From the cell containing the given text, extract its center point as (x, y) coordinate. 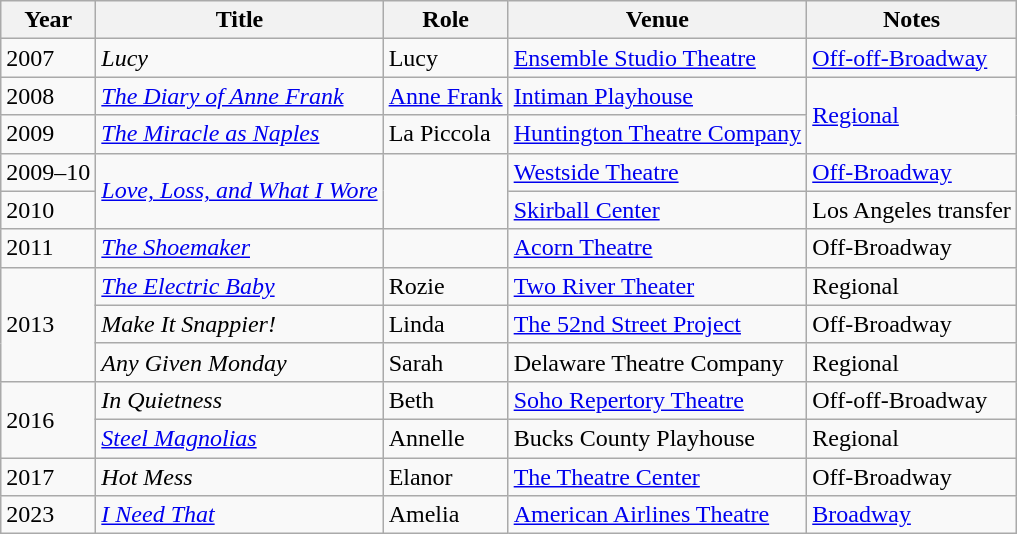
Rozie (446, 286)
Skirball Center (658, 210)
The Electric Baby (240, 286)
Elanor (446, 477)
In Quietness (240, 400)
2010 (48, 210)
Los Angeles transfer (912, 210)
2023 (48, 515)
Two River Theater (658, 286)
2009 (48, 134)
Title (240, 20)
Linda (446, 324)
Beth (446, 400)
Year (48, 20)
Venue (658, 20)
Love, Loss, and What I Wore (240, 191)
Role (446, 20)
Anne Frank (446, 96)
2008 (48, 96)
2011 (48, 248)
Westside Theatre (658, 172)
The 52nd Street Project (658, 324)
La Piccola (446, 134)
Sarah (446, 362)
Hot Mess (240, 477)
Soho Repertory Theatre (658, 400)
Intiman Playhouse (658, 96)
Amelia (446, 515)
2013 (48, 324)
The Theatre Center (658, 477)
2007 (48, 58)
2009–10 (48, 172)
2017 (48, 477)
The Miracle as Naples (240, 134)
Steel Magnolias (240, 438)
Delaware Theatre Company (658, 362)
Notes (912, 20)
American Airlines Theatre (658, 515)
Acorn Theatre (658, 248)
I Need That (240, 515)
Broadway (912, 515)
The Shoemaker (240, 248)
The Diary of Anne Frank (240, 96)
Make It Snappier! (240, 324)
Huntington Theatre Company (658, 134)
Annelle (446, 438)
Any Given Monday (240, 362)
2016 (48, 419)
Ensemble Studio Theatre (658, 58)
Bucks County Playhouse (658, 438)
